Extract the [x, y] coordinate from the center of the cell holding the provided text.  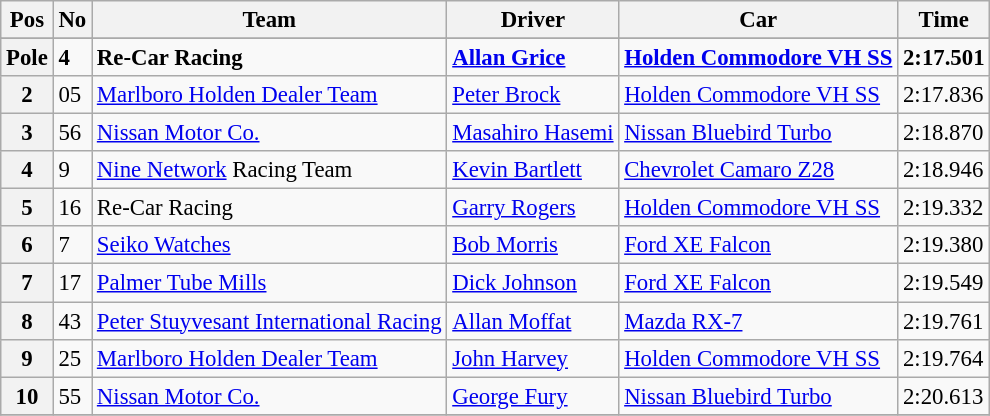
Garry Rogers [533, 208]
2:17.836 [944, 95]
43 [72, 321]
2:18.870 [944, 133]
Peter Stuyvesant International Racing [270, 321]
2:19.764 [944, 358]
Chevrolet Camaro Z28 [758, 170]
Pole [27, 58]
Nine Network Racing Team [270, 170]
10 [27, 396]
2:19.332 [944, 208]
Masahiro Hasemi [533, 133]
8 [27, 321]
55 [72, 396]
2:19.549 [944, 283]
Bob Morris [533, 245]
Time [944, 20]
Palmer Tube Mills [270, 283]
Mazda RX-7 [758, 321]
2:19.380 [944, 245]
6 [27, 245]
5 [27, 208]
2:18.946 [944, 170]
Car [758, 20]
25 [72, 358]
3 [27, 133]
2:17.501 [944, 58]
Seiko Watches [270, 245]
17 [72, 283]
No [72, 20]
2 [27, 95]
2:19.761 [944, 321]
John Harvey [533, 358]
Kevin Bartlett [533, 170]
Allan Grice [533, 58]
Team [270, 20]
George Fury [533, 396]
Allan Moffat [533, 321]
16 [72, 208]
05 [72, 95]
Peter Brock [533, 95]
2:20.613 [944, 396]
Pos [27, 20]
Driver [533, 20]
56 [72, 133]
Dick Johnson [533, 283]
